Identify which cell holds the provided text, then report its [X, Y] central coordinate. 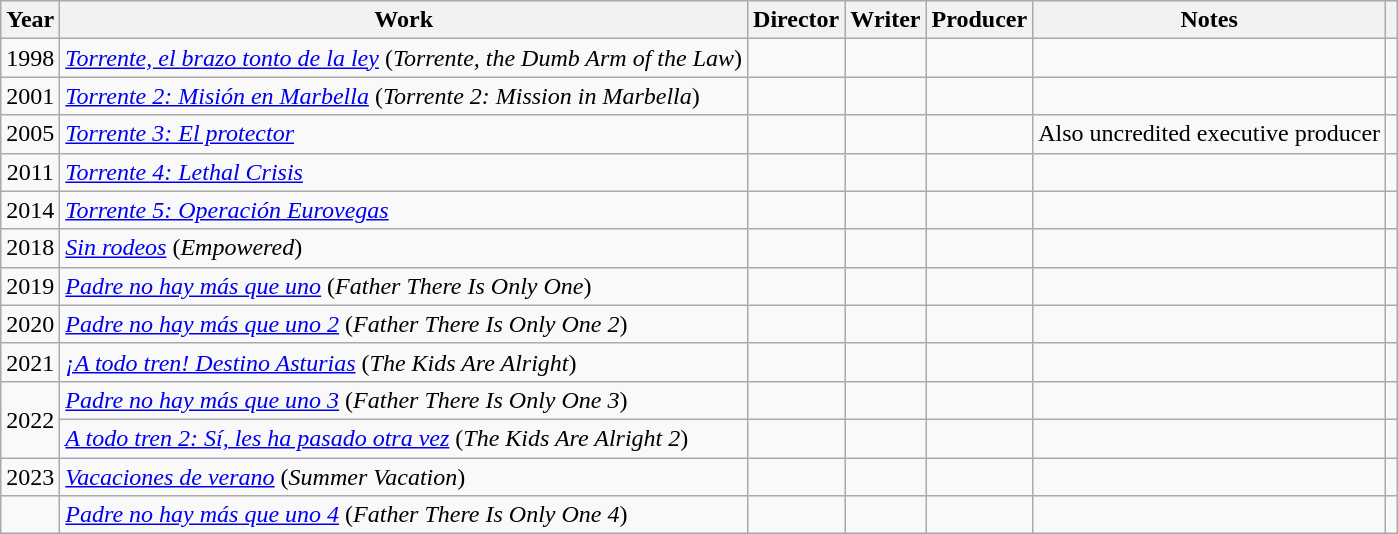
Writer [886, 20]
Torrente 3: El protector [404, 134]
2014 [30, 210]
Torrente 2: Misión en Marbella (Torrente 2: Mission in Marbella) [404, 96]
¡A todo tren! Destino Asturias (The Kids Are Alright) [404, 362]
Work [404, 20]
Vacaciones de verano (Summer Vacation) [404, 477]
Torrente 4: Lethal Crisis [404, 172]
2018 [30, 248]
Notes [1210, 20]
Padre no hay más que uno (Father There Is Only One) [404, 286]
Padre no hay más que uno 3 (Father There Is Only One 3) [404, 400]
Sin rodeos (Empowered) [404, 248]
Year [30, 20]
Torrente, el brazo tonto de la ley (Torrente, the Dumb Arm of the Law) [404, 58]
2001 [30, 96]
1998 [30, 58]
Torrente 5: Operación Eurovegas [404, 210]
2011 [30, 172]
A todo tren 2: Sí, les ha pasado otra vez (The Kids Are Alright 2) [404, 438]
2020 [30, 324]
2019 [30, 286]
Padre no hay más que uno 2 (Father There Is Only One 2) [404, 324]
2021 [30, 362]
Padre no hay más que uno 4 (Father There Is Only One 4) [404, 515]
2005 [30, 134]
Producer [980, 20]
Also uncredited executive producer [1210, 134]
2023 [30, 477]
2022 [30, 419]
Director [796, 20]
